Extract the [X, Y] coordinate from the center of the cell holding the provided text.  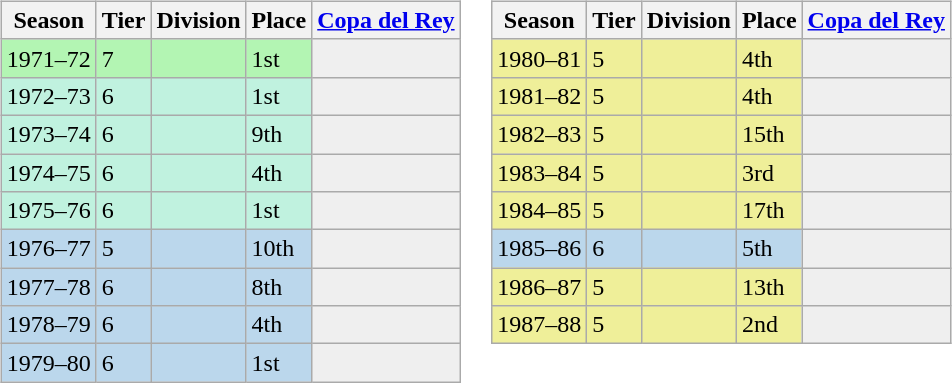
7 [124, 58]
5th [769, 249]
1975–76 [48, 211]
1982–83 [540, 134]
1976–77 [48, 249]
1987–88 [540, 325]
1980–81 [540, 58]
2nd [769, 325]
9th [279, 134]
8th [279, 287]
1972–73 [48, 96]
1974–75 [48, 173]
1981–82 [540, 96]
1986–87 [540, 287]
3rd [769, 173]
13th [769, 287]
1978–79 [48, 325]
1973–74 [48, 134]
15th [769, 134]
1971–72 [48, 58]
10th [279, 249]
1979–80 [48, 363]
1983–84 [540, 173]
17th [769, 211]
1985–86 [540, 249]
1977–78 [48, 287]
1984–85 [540, 211]
